Extract the (X, Y) coordinate from the center of the cell holding the provided text.  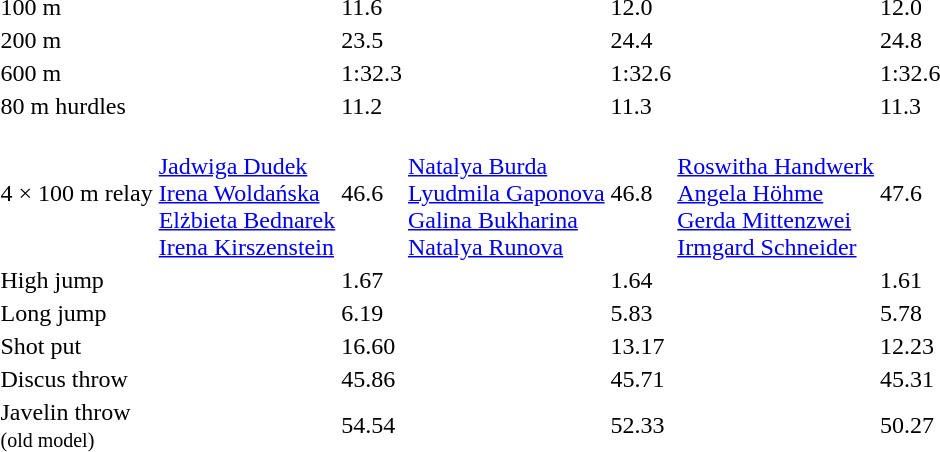
24.4 (641, 40)
Natalya BurdaLyudmila GaponovaGalina BukharinaNatalya Runova (506, 193)
45.71 (641, 379)
1.67 (372, 280)
23.5 (372, 40)
Roswitha HandwerkAngela HöhmeGerda MittenzweiIrmgard Schneider (776, 193)
11.3 (641, 106)
Jadwiga DudekIrena WoldańskaElżbieta BednarekIrena Kirszenstein (247, 193)
45.86 (372, 379)
11.2 (372, 106)
16.60 (372, 346)
46.6 (372, 193)
5.83 (641, 313)
46.8 (641, 193)
1.64 (641, 280)
6.19 (372, 313)
1:32.6 (641, 73)
13.17 (641, 346)
1:32.3 (372, 73)
